Find where the given text appears and provide that cell's center as [X, Y] coordinate. 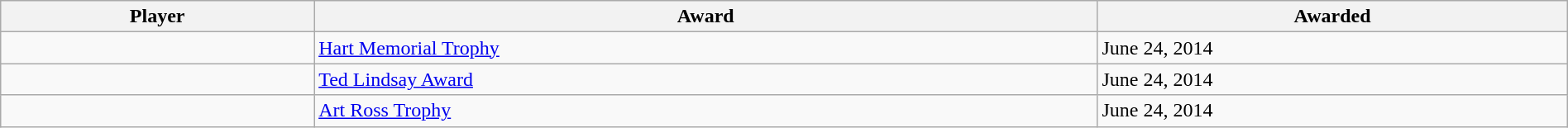
Ted Lindsay Award [706, 79]
Art Ross Trophy [706, 111]
Award [706, 17]
Player [157, 17]
Hart Memorial Trophy [706, 48]
Awarded [1332, 17]
